Return the (x, y) coordinate for the center point of the cell that contains the specified text.  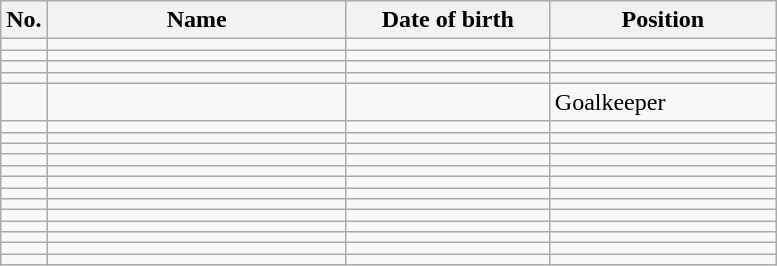
Name (196, 20)
Goalkeeper (662, 102)
No. (24, 20)
Position (662, 20)
Date of birth (448, 20)
